Find where the given text appears and provide that cell's center as (X, Y) coordinate. 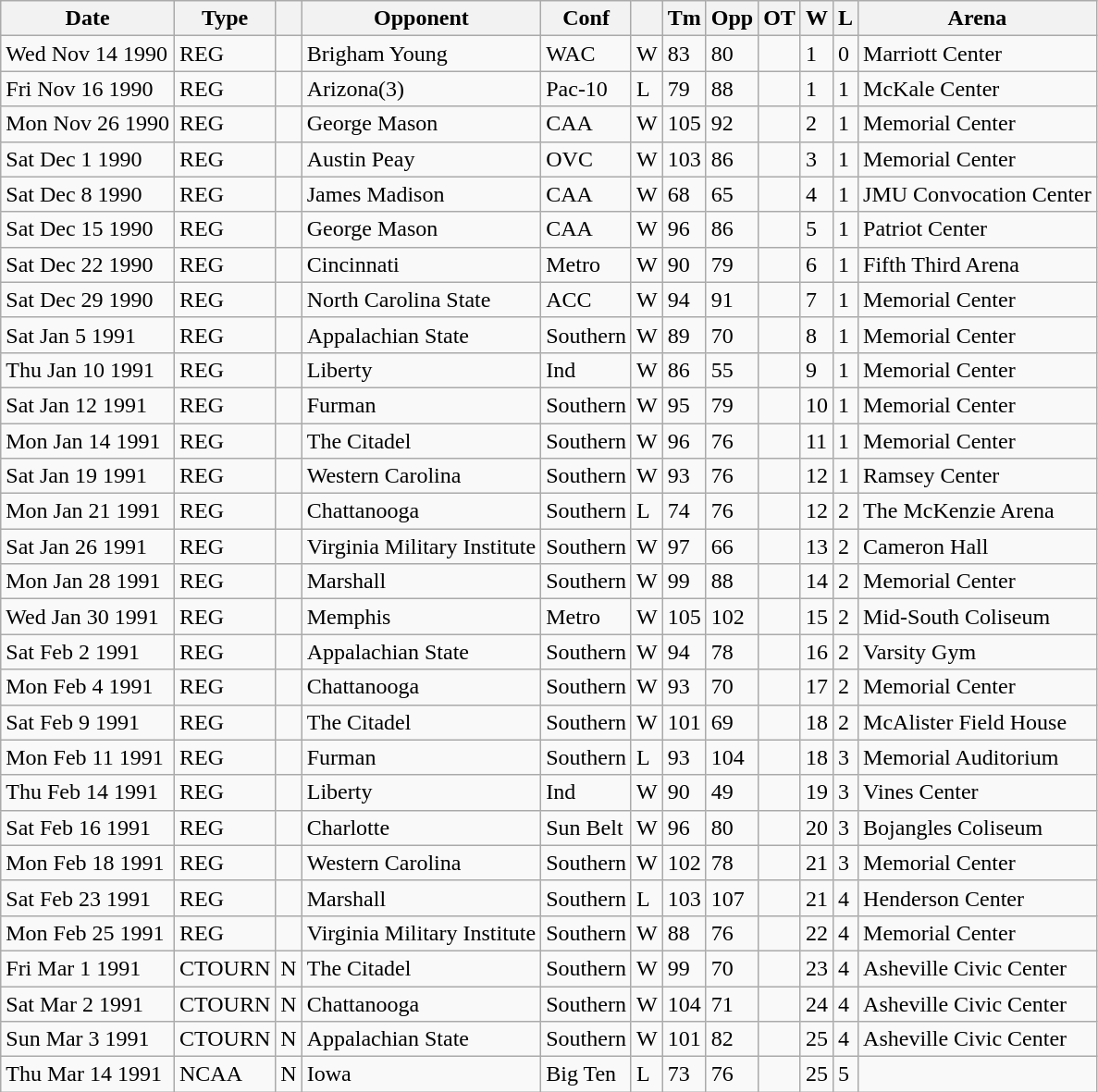
83 (685, 54)
Fri Mar 1 1991 (88, 968)
68 (685, 194)
69 (732, 722)
Big Ten (586, 1074)
95 (685, 405)
Sat Jan 19 1991 (88, 476)
Brigham Young (421, 54)
WAC (586, 54)
Type (224, 18)
Varsity Gym (978, 652)
Opponent (421, 18)
Fifth Third Arena (978, 264)
Arizona(3) (421, 89)
Sat Feb 9 1991 (88, 722)
Mon Jan 14 1991 (88, 441)
8 (816, 335)
OT (780, 18)
92 (732, 124)
Sat Jan 12 1991 (88, 405)
McKale Center (978, 89)
Mon Feb 18 1991 (88, 863)
Conf (586, 18)
15 (816, 617)
14 (816, 582)
Memorial Auditorium (978, 757)
Bojangles Coliseum (978, 828)
Henderson Center (978, 898)
NCAA (224, 1074)
Sun Belt (586, 828)
Mon Jan 21 1991 (88, 511)
10 (816, 405)
11 (816, 441)
Sat Dec 29 1990 (88, 300)
Memphis (421, 617)
Tm (685, 18)
Cincinnati (421, 264)
Sat Jan 26 1991 (88, 546)
65 (732, 194)
55 (732, 370)
7 (816, 300)
JMU Convocation Center (978, 194)
Pac-10 (586, 89)
Fri Nov 16 1990 (88, 89)
Sat Dec 22 1990 (88, 264)
66 (732, 546)
Opp (732, 18)
Arena (978, 18)
The McKenzie Arena (978, 511)
Mon Jan 28 1991 (88, 582)
Mon Nov 26 1990 (88, 124)
OVC (586, 159)
Thu Mar 14 1991 (88, 1074)
Ramsey Center (978, 476)
74 (685, 511)
82 (732, 1039)
Mon Feb 11 1991 (88, 757)
17 (816, 687)
22 (816, 933)
71 (732, 1003)
ACC (586, 300)
24 (816, 1003)
Sat Dec 1 1990 (88, 159)
Sat Mar 2 1991 (88, 1003)
Sat Dec 15 1990 (88, 229)
Sat Feb 2 1991 (88, 652)
49 (732, 792)
Patriot Center (978, 229)
Mon Feb 4 1991 (88, 687)
Vines Center (978, 792)
107 (732, 898)
97 (685, 546)
Wed Nov 14 1990 (88, 54)
6 (816, 264)
13 (816, 546)
Thu Feb 14 1991 (88, 792)
9 (816, 370)
Sat Feb 23 1991 (88, 898)
16 (816, 652)
Thu Jan 10 1991 (88, 370)
James Madison (421, 194)
Sat Feb 16 1991 (88, 828)
Date (88, 18)
Wed Jan 30 1991 (88, 617)
91 (732, 300)
Cameron Hall (978, 546)
19 (816, 792)
Mon Feb 25 1991 (88, 933)
Charlotte (421, 828)
20 (816, 828)
73 (685, 1074)
McAlister Field House (978, 722)
89 (685, 335)
Sat Jan 5 1991 (88, 335)
North Carolina State (421, 300)
Sun Mar 3 1991 (88, 1039)
Marriott Center (978, 54)
23 (816, 968)
Iowa (421, 1074)
0 (845, 54)
Austin Peay (421, 159)
Mid-South Coliseum (978, 617)
Sat Dec 8 1990 (88, 194)
